Capture the cell that displays the provided text and extract its (X, Y) central coordinate. 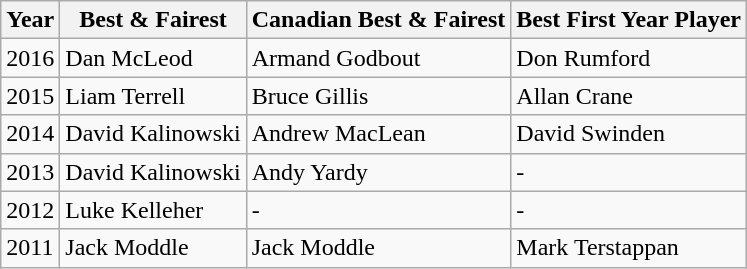
2011 (30, 248)
Bruce Gillis (378, 96)
2012 (30, 210)
Dan McLeod (153, 58)
Don Rumford (629, 58)
Year (30, 20)
Best & Fairest (153, 20)
David Swinden (629, 134)
Best First Year Player (629, 20)
Liam Terrell (153, 96)
2013 (30, 172)
2015 (30, 96)
Andy Yardy (378, 172)
Canadian Best & Fairest (378, 20)
Luke Kelleher (153, 210)
Mark Terstappan (629, 248)
2014 (30, 134)
Armand Godbout (378, 58)
Andrew MacLean (378, 134)
Allan Crane (629, 96)
2016 (30, 58)
